Identify which cell holds the provided text, then report its (X, Y) central coordinate. 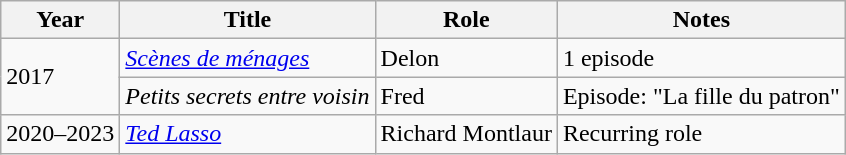
Title (248, 20)
Petits secrets entre voisin (248, 96)
Richard Montlaur (466, 134)
Episode: "La fille du patron" (701, 96)
Ted Lasso (248, 134)
2017 (60, 77)
Year (60, 20)
Notes (701, 20)
Role (466, 20)
Recurring role (701, 134)
Fred (466, 96)
Scènes de ménages (248, 58)
1 episode (701, 58)
Delon (466, 58)
2020–2023 (60, 134)
